Provide the [X, Y] coordinate of the cell's center where the given text is located.  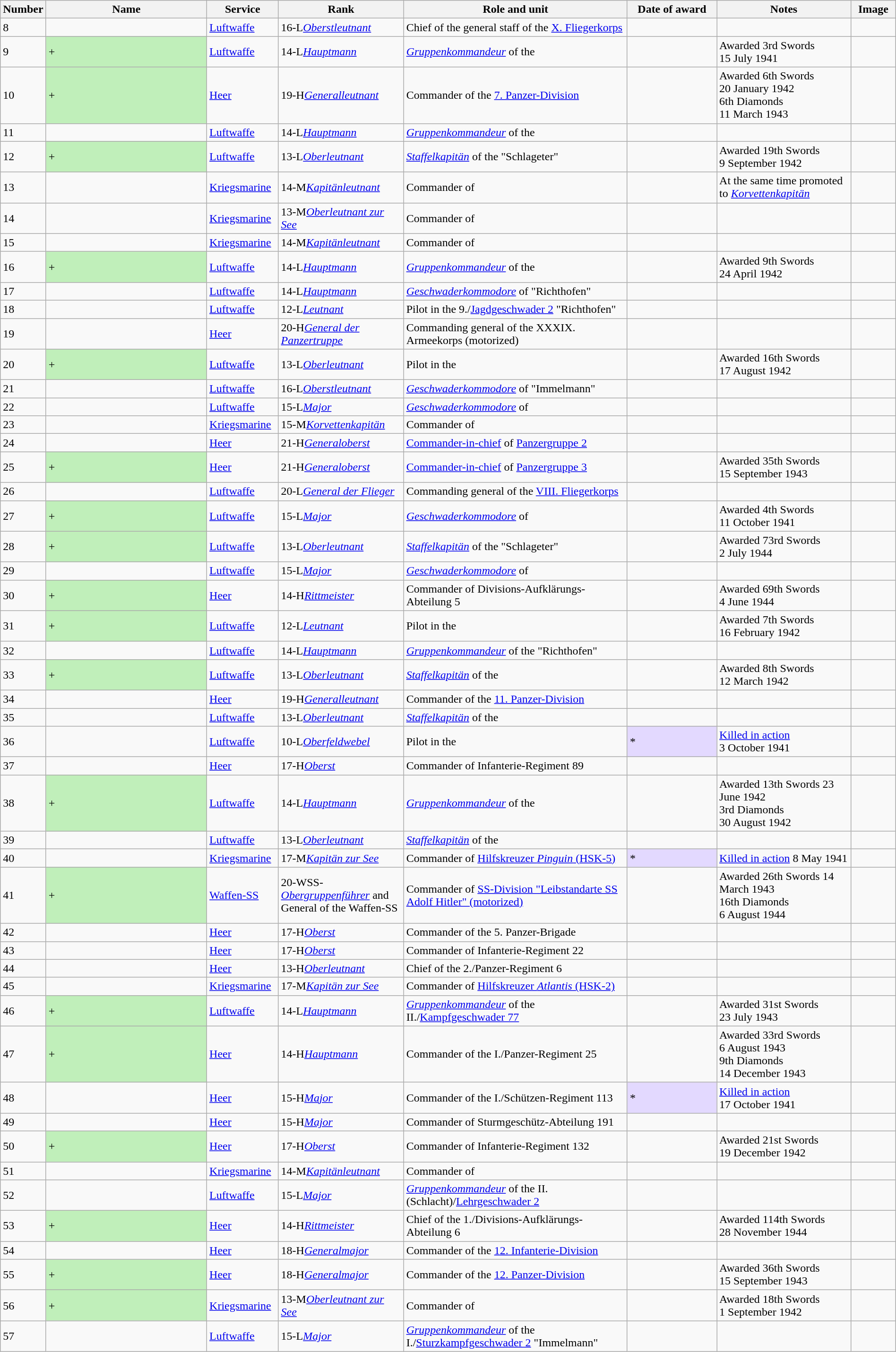
Gruppenkommandeur of the II./Kampfgeschwader 77 [515, 1010]
42 [23, 932]
40 [23, 858]
Role and unit [515, 9]
17 [23, 291]
Killed in action 3 October 1941 [784, 742]
Awarded 18th Swords 1 September 1942 [784, 1305]
Commander of the 5. Panzer-Brigade [515, 932]
33 [23, 675]
Geschwaderkommodore of "Richthofen" [515, 291]
Awarded 16th Swords 17 August 1942 [784, 365]
20 [23, 365]
23 [23, 425]
36 [23, 742]
22 [23, 407]
Awarded 26th Swords 14 March 194316th Diamonds 6 August 1944 [784, 895]
Commanding general of the VIII. Fliegerkorps [515, 491]
52 [23, 1196]
Date of award [672, 9]
32 [23, 650]
Awarded 8th Swords 12 March 1942 [784, 675]
28 [23, 546]
Commander of the 7. Panzer-Division [515, 95]
Awarded 13th Swords 23 June 19423rd Diamonds 30 August 1942 [784, 803]
Name [126, 9]
30 [23, 595]
38 [23, 803]
Awarded 3rd Swords 15 July 1941 [784, 52]
Pilot in the 9./Jagdgeschwader 2 "Richthofen" [515, 309]
54 [23, 1250]
Notes [784, 9]
Image [873, 9]
Commander of Hilfskreuzer Pinguin (HSK-5) [515, 858]
Commander of Hilfskreuzer Atlantis (HSK-2) [515, 986]
Commander of Infanterie-Regiment 22 [515, 950]
Awarded 69th Swords 4 June 1944 [784, 595]
53 [23, 1226]
41 [23, 895]
26 [23, 491]
Commander of the 12. Infanterie-Division [515, 1250]
Rank [341, 9]
57 [23, 1336]
10 [23, 95]
35 [23, 717]
Awarded 9th Swords 24 April 1942 [784, 267]
14-HHauptmann [341, 1054]
20-LGeneral der Flieger [341, 491]
Commander of the I./Schützen-Regiment 113 [515, 1097]
13-HOberleutnant [341, 968]
12 [23, 157]
15-MKorvettenkapitän [341, 425]
14 [23, 218]
16 [23, 267]
Awarded 35th Swords 15 September 1943 [784, 467]
Waffen-SS [243, 895]
Commander of Infanterie-Regiment 89 [515, 766]
Awarded 7th Swords 16 February 1942 [784, 626]
Service [243, 9]
15 [23, 242]
Awarded 21st Swords 19 December 1942 [784, 1146]
Awarded 36th Swords 15 September 1943 [784, 1275]
Chief of the 1./Divisions-Aufklärungs-Abteilung 6 [515, 1226]
Commander of SS-Division "Leibstandarte SS Adolf Hitler" (motorized) [515, 895]
11 [23, 132]
19 [23, 334]
45 [23, 986]
20-HGeneral der Panzertruppe [341, 334]
9 [23, 52]
Geschwaderkommodore of "Immelmann" [515, 389]
Chief of the general staff of the X. Fliegerkorps [515, 27]
Awarded 4th Swords 11 October 1941 [784, 516]
34 [23, 699]
Number [23, 9]
10-LOberfeldwebel [341, 742]
20-WSS-Obergruppenführer and General of the Waffen-SS [341, 895]
Gruppenkommandeur of the I./Sturzkampfgeschwader 2 "Immelmann" [515, 1336]
49 [23, 1122]
Commander-in-chief of Panzergruppe 3 [515, 467]
Commanding general of the XXXIX. Armeekorps (motorized) [515, 334]
21 [23, 389]
18 [23, 309]
Commander of Divisions-Aufklärungs-Abteilung 5 [515, 595]
44 [23, 968]
8 [23, 27]
56 [23, 1305]
Awarded 33rd Swords 6 August 19439th Diamonds 14 December 1943 [784, 1054]
51 [23, 1171]
46 [23, 1010]
Awarded 6th Swords 20 January 19426th Diamonds 11 March 1943 [784, 95]
Awarded 114th Swords 28 November 1944 [784, 1226]
Commander of the 12. Panzer-Division [515, 1275]
Commander of the I./Panzer-Regiment 25 [515, 1054]
Commander of Sturmgeschütz-Abteilung 191 [515, 1122]
47 [23, 1054]
50 [23, 1146]
48 [23, 1097]
Chief of the 2./Panzer-Regiment 6 [515, 968]
At the same time promoted to Korvettenkapitän [784, 187]
Gruppenkommandeur of the "Richthofen" [515, 650]
Commander-in-chief of Panzergruppe 2 [515, 443]
29 [23, 571]
13 [23, 187]
31 [23, 626]
Killed in action 17 October 1941 [784, 1097]
43 [23, 950]
Commander of Infanterie-Regiment 132 [515, 1146]
Awarded 31st Swords 23 July 1943 [784, 1010]
24 [23, 443]
Awarded 19th Swords 9 September 1942 [784, 157]
Gruppenkommandeur of the II.(Schlacht)/Lehrgeschwader 2 [515, 1196]
Awarded 73rd Swords 2 July 1944 [784, 546]
39 [23, 840]
Commander of the 11. Panzer-Division [515, 699]
37 [23, 766]
Killed in action 8 May 1941 [784, 858]
25 [23, 467]
27 [23, 516]
55 [23, 1275]
